Detect which cell encompasses the target text, then output its (X, Y) center coordinate. 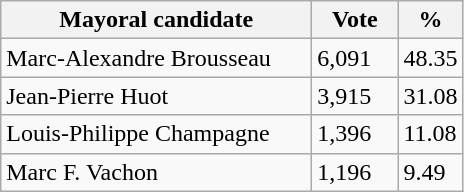
1,396 (355, 134)
31.08 (430, 96)
Louis-Philippe Champagne (156, 134)
3,915 (355, 96)
11.08 (430, 134)
Jean-Pierre Huot (156, 96)
% (430, 20)
Vote (355, 20)
Mayoral candidate (156, 20)
Marc-Alexandre Brousseau (156, 58)
Marc F. Vachon (156, 172)
1,196 (355, 172)
9.49 (430, 172)
6,091 (355, 58)
48.35 (430, 58)
